Search for the cell housing the specified text and yield its (x, y) center coordinate. 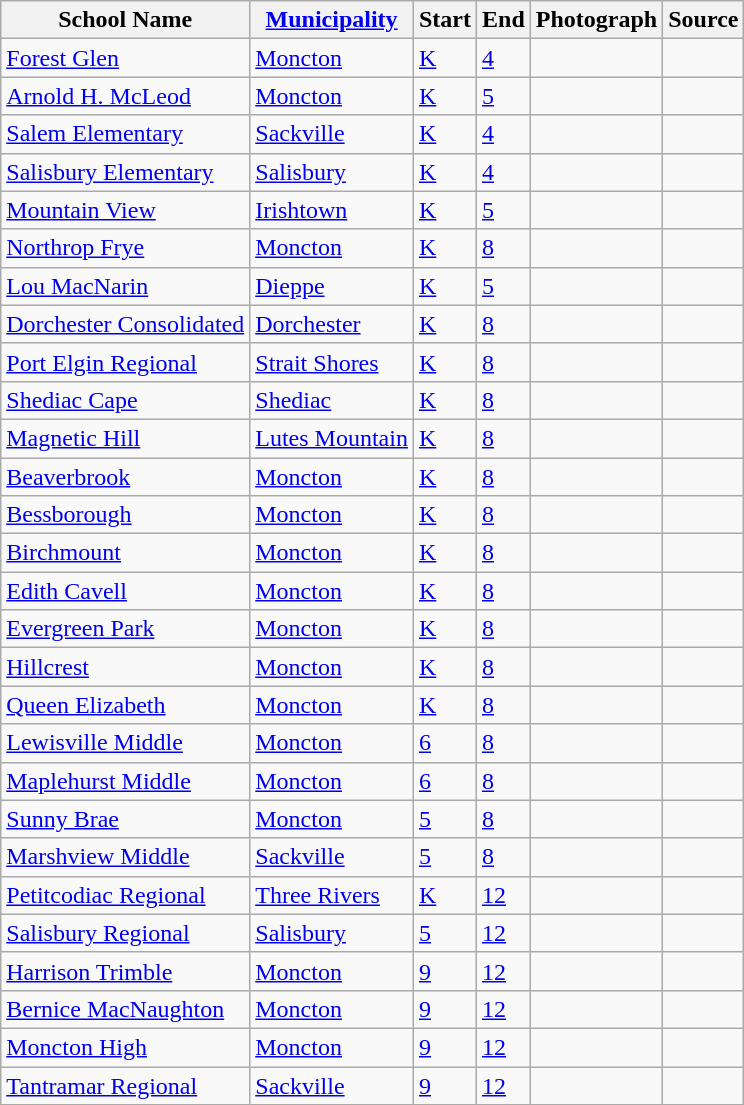
Queen Elizabeth (126, 705)
Mountain View (126, 210)
Bernice MacNaughton (126, 1009)
Bessborough (126, 515)
Sunny Brae (126, 819)
Strait Shores (332, 362)
School Name (126, 20)
Arnold H. McLeod (126, 96)
Port Elgin Regional (126, 362)
Dieppe (332, 286)
Shediac (332, 400)
Dorchester Consolidated (126, 324)
Lou MacNarin (126, 286)
Lewisville Middle (126, 743)
Northrop Frye (126, 248)
Salem Elementary (126, 134)
Source (704, 20)
Salisbury Regional (126, 933)
Maplehurst Middle (126, 781)
Birchmount (126, 553)
Photograph (596, 20)
Lutes Mountain (332, 438)
Salisbury Elementary (126, 172)
Moncton High (126, 1047)
Harrison Trimble (126, 971)
Start (444, 20)
Shediac Cape (126, 400)
Irishtown (332, 210)
Forest Glen (126, 58)
Three Rivers (332, 895)
Marshview Middle (126, 857)
Hillcrest (126, 667)
Petitcodiac Regional (126, 895)
Beaverbrook (126, 477)
End (504, 20)
Edith Cavell (126, 591)
Magnetic Hill (126, 438)
Tantramar Regional (126, 1085)
Municipality (332, 20)
Evergreen Park (126, 629)
Dorchester (332, 324)
